Locate the cell with the specified text and output its (x, y) center coordinate. 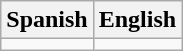
English (137, 20)
Spanish (47, 20)
